Identify which cell holds the provided text, then report its [x, y] central coordinate. 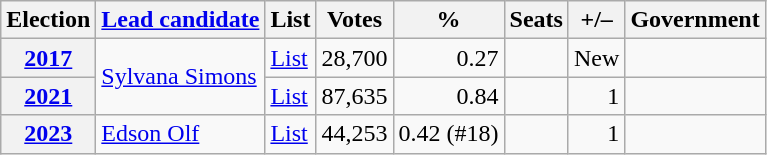
44,253 [354, 134]
Election [48, 20]
0.84 [448, 96]
% [448, 20]
0.42 (#18) [448, 134]
Seats [536, 20]
28,700 [354, 58]
+/– [596, 20]
2023 [48, 134]
0.27 [448, 58]
2017 [48, 58]
Sylvana Simons [180, 77]
Votes [354, 20]
87,635 [354, 96]
2021 [48, 96]
Edson Olf [180, 134]
Government [695, 20]
New [596, 58]
Lead candidate [180, 20]
